Identify which cell holds the provided text, then report its (X, Y) central coordinate. 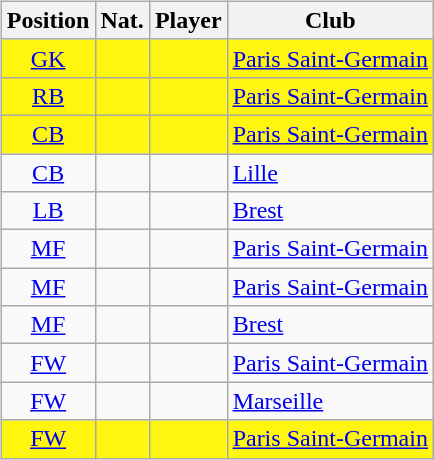
Club (330, 20)
LB (48, 211)
GK (48, 58)
RB (48, 96)
Marseille (330, 401)
Player (188, 20)
Position (48, 20)
Nat. (122, 20)
Lille (330, 173)
